From the cell containing the given text, extract its center point as (X, Y) coordinate. 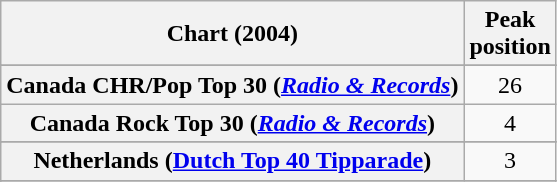
Canada CHR/Pop Top 30 (Radio & Records) (232, 85)
Canada Rock Top 30 (Radio & Records) (232, 123)
3 (510, 161)
Peakposition (510, 34)
Netherlands (Dutch Top 40 Tipparade) (232, 161)
26 (510, 85)
4 (510, 123)
Chart (2004) (232, 34)
